Output the (x, y) coordinate of the center of the cell containing the given text.  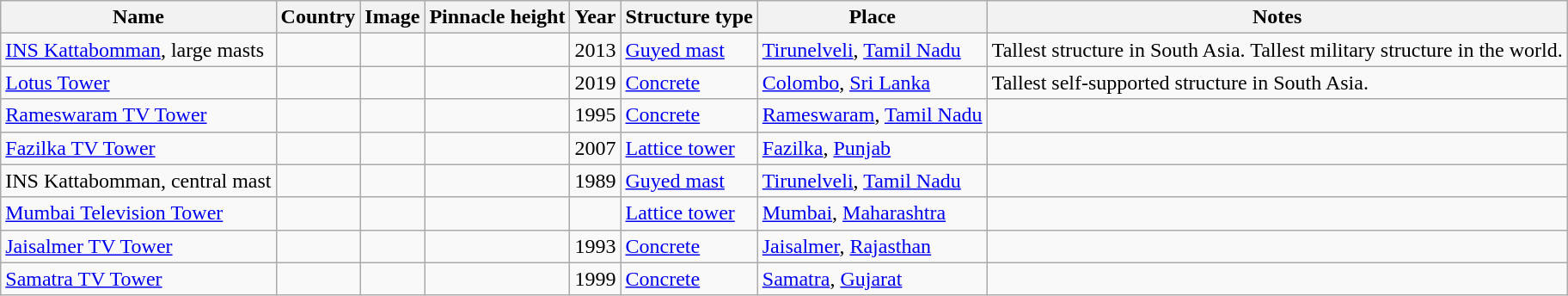
Rameswaram, Tamil Nadu (872, 115)
Place (872, 17)
Structure type (689, 17)
Rameswaram TV Tower (138, 115)
INS Kattabomman, large masts (138, 50)
Mumbai, Maharashtra (872, 213)
Year (595, 17)
2013 (595, 50)
Name (138, 17)
Lotus Tower (138, 83)
2019 (595, 83)
1989 (595, 181)
1993 (595, 246)
Pinnacle height (497, 17)
Notes (1277, 17)
Fazilka TV Tower (138, 148)
1995 (595, 115)
Mumbai Television Tower (138, 213)
2007 (595, 148)
Image (392, 17)
Colombo, Sri Lanka (872, 83)
1999 (595, 279)
Samatra TV Tower (138, 279)
Fazilka, Punjab (872, 148)
Country (318, 17)
Jaisalmer, Rajasthan (872, 246)
Samatra, Gujarat (872, 279)
Tallest structure in South Asia. Tallest military structure in the world. (1277, 50)
INS Kattabomman, central mast (138, 181)
Jaisalmer TV Tower (138, 246)
Tallest self-supported structure in South Asia. (1277, 83)
